For the text-containing cell, return its midpoint in [X, Y] coordinate format. 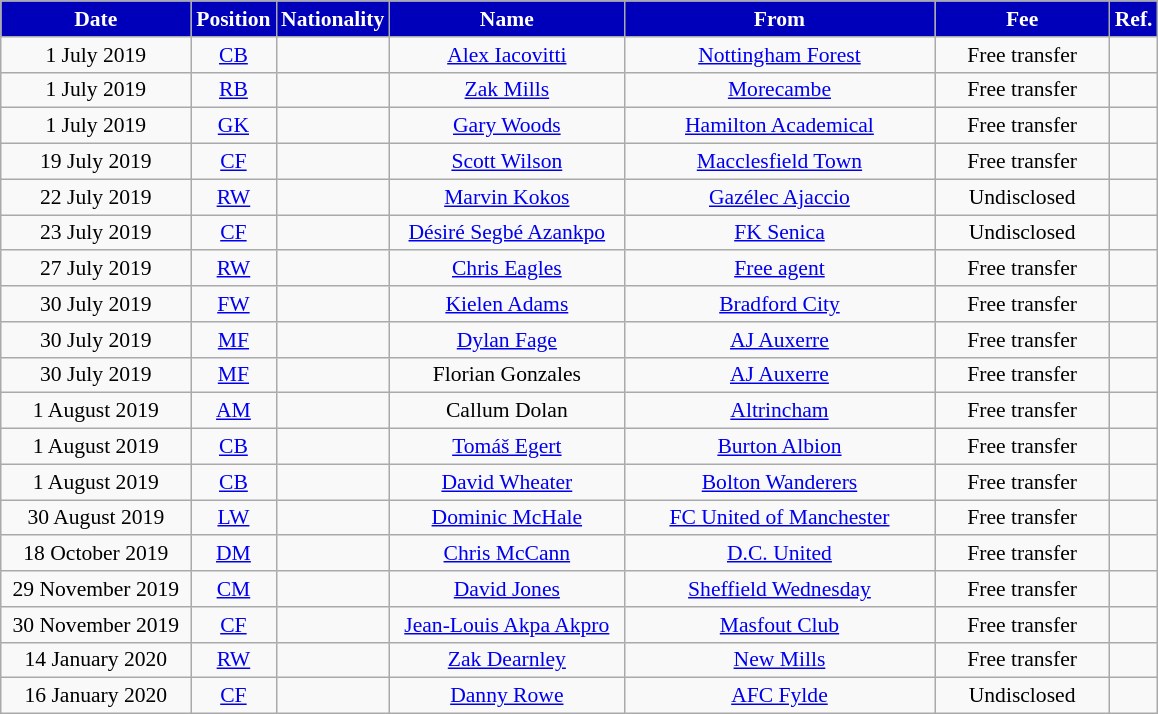
LW [234, 518]
Macclesfield Town [779, 162]
Marvin Kokos [506, 197]
David Jones [506, 589]
Zak Mills [506, 90]
Nottingham Forest [779, 55]
Zak Dearnley [506, 660]
27 July 2019 [96, 269]
Chris Eagles [506, 269]
Burton Albion [779, 447]
16 January 2020 [96, 696]
Alex Iacovitti [506, 55]
Jean-Louis Akpa Akpro [506, 625]
14 January 2020 [96, 660]
30 August 2019 [96, 518]
23 July 2019 [96, 233]
18 October 2019 [96, 554]
Position [234, 19]
Date [96, 19]
Masfout Club [779, 625]
Gary Woods [506, 126]
Chris McCann [506, 554]
Morecambe [779, 90]
DM [234, 554]
Dylan Fage [506, 340]
Kielen Adams [506, 304]
AFC Fylde [779, 696]
Fee [1022, 19]
Name [506, 19]
30 November 2019 [96, 625]
Free agent [779, 269]
Florian Gonzales [506, 375]
Dominic McHale [506, 518]
D.C. United [779, 554]
New Mills [779, 660]
David Wheater [506, 482]
From [779, 19]
29 November 2019 [96, 589]
FK Senica [779, 233]
Bolton Wanderers [779, 482]
22 July 2019 [96, 197]
Gazélec Ajaccio [779, 197]
Altrincham [779, 411]
FW [234, 304]
Danny Rowe [506, 696]
Scott Wilson [506, 162]
GK [234, 126]
AM [234, 411]
Callum Dolan [506, 411]
Nationality [332, 19]
CM [234, 589]
Bradford City [779, 304]
Hamilton Academical [779, 126]
Désiré Segbé Azankpo [506, 233]
19 July 2019 [96, 162]
Sheffield Wednesday [779, 589]
Tomáš Egert [506, 447]
RB [234, 90]
Ref. [1134, 19]
FC United of Manchester [779, 518]
